Search for the cell housing the specified text and yield its [x, y] center coordinate. 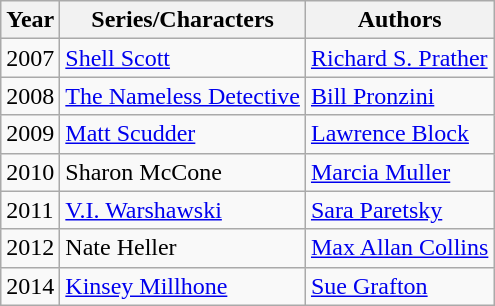
2012 [30, 248]
The Nameless Detective [183, 96]
Matt Scudder [183, 134]
Sue Grafton [399, 286]
Kinsey Millhone [183, 286]
Richard S. Prather [399, 58]
2011 [30, 210]
2007 [30, 58]
2010 [30, 172]
Lawrence Block [399, 134]
Authors [399, 20]
Marcia Muller [399, 172]
Sharon McCone [183, 172]
Bill Pronzini [399, 96]
2009 [30, 134]
Shell Scott [183, 58]
Year [30, 20]
Series/Characters [183, 20]
V.I. Warshawski [183, 210]
Max Allan Collins [399, 248]
2014 [30, 286]
2008 [30, 96]
Nate Heller [183, 248]
Sara Paretsky [399, 210]
